Locate the cell with the specified text and output its [X, Y] center coordinate. 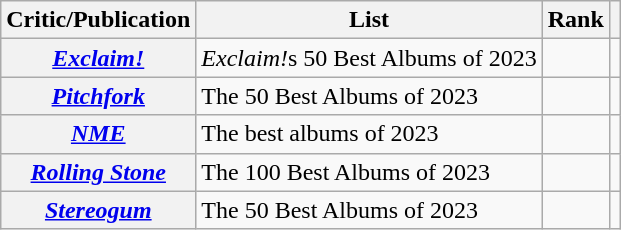
The 100 Best Albums of 2023 [369, 172]
The best albums of 2023 [369, 134]
Rolling Stone [98, 172]
Exclaim! [98, 58]
Rank [576, 20]
Pitchfork [98, 96]
NME [98, 134]
List [369, 20]
Exclaim!s 50 Best Albums of 2023 [369, 58]
Critic/Publication [98, 20]
Stereogum [98, 210]
